Scan for the cell matching the given text and deliver its [X, Y] coordinate at center. 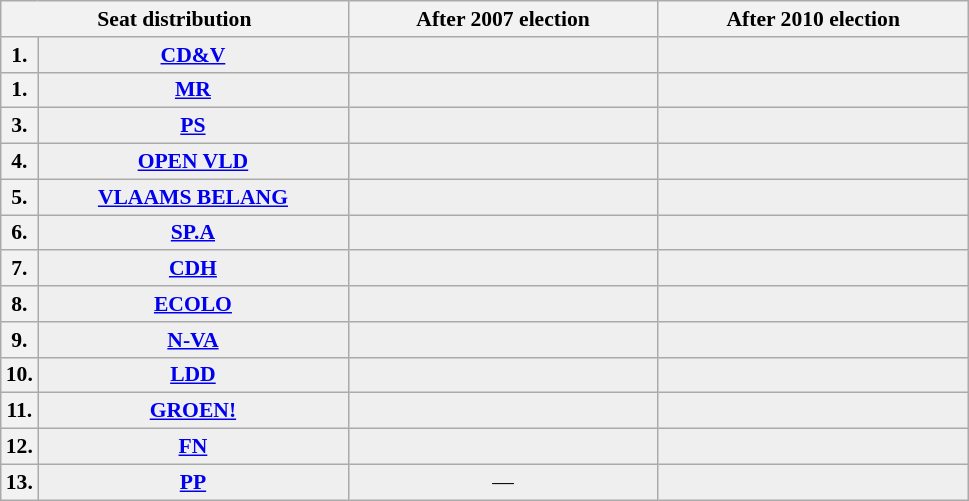
CDH [193, 269]
10. [20, 375]
After 2007 election [503, 19]
GROEN! [193, 411]
FN [193, 447]
SP.A [193, 233]
VLAAMS BELANG [193, 197]
3. [20, 126]
11. [20, 411]
PP [193, 482]
N-VA [193, 340]
PS [193, 126]
MR [193, 90]
After 2010 election [813, 19]
7. [20, 269]
OPEN VLD [193, 162]
5. [20, 197]
ECOLO [193, 304]
8. [20, 304]
LDD [193, 375]
— [503, 482]
CD&V [193, 55]
12. [20, 447]
Seat distribution [174, 19]
13. [20, 482]
4. [20, 162]
9. [20, 340]
6. [20, 233]
